Extract the (x, y) coordinate from the center of the cell holding the provided text.  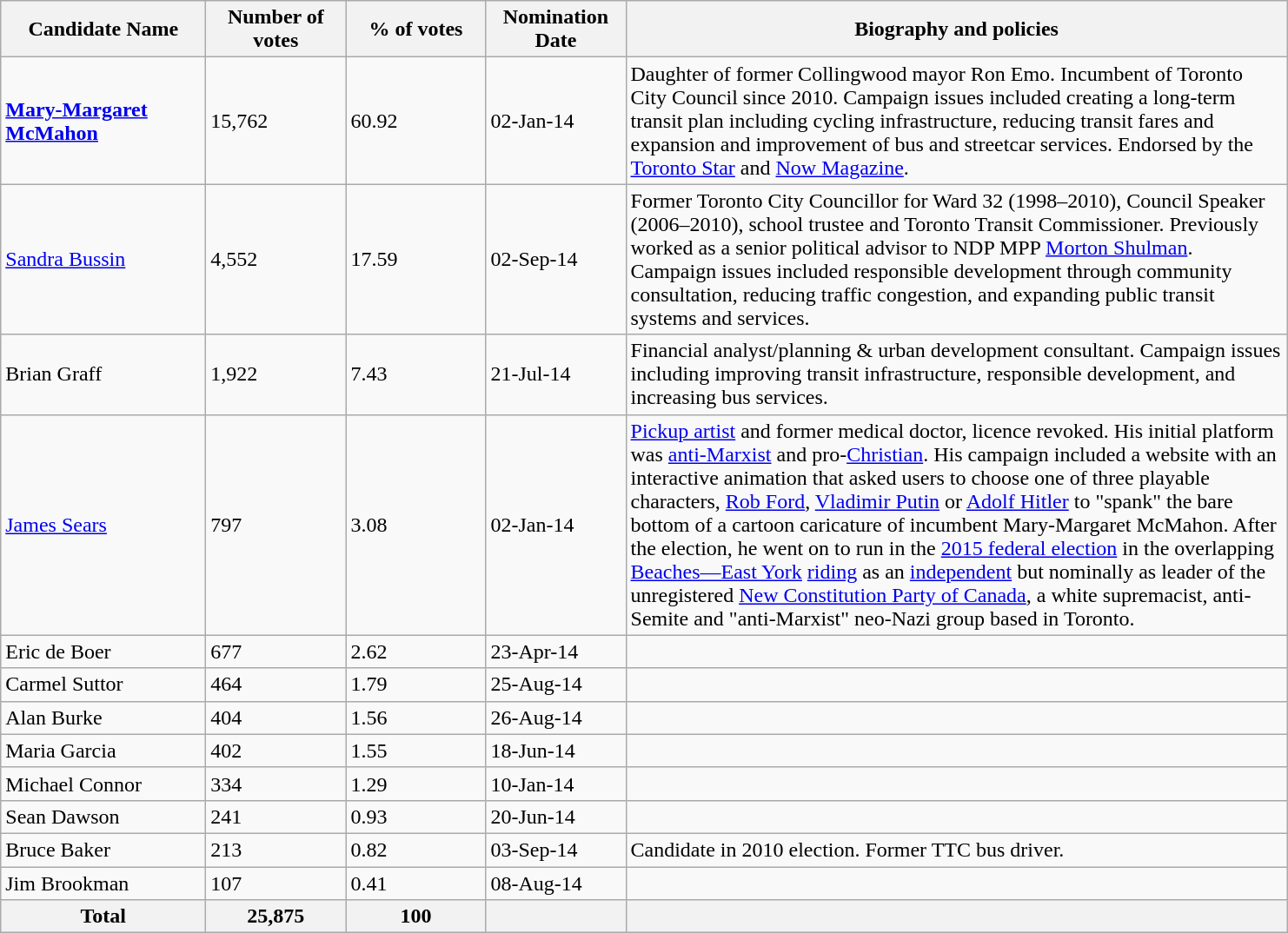
25,875 (276, 916)
Sandra Bussin (103, 259)
Carmel Suttor (103, 685)
Brian Graff (103, 374)
Jim Brookman (103, 883)
21-Jul-14 (556, 374)
0.93 (415, 817)
08-Aug-14 (556, 883)
1.29 (415, 784)
Candidate Name (103, 30)
Maria Garcia (103, 751)
18-Jun-14 (556, 751)
677 (276, 652)
797 (276, 525)
464 (276, 685)
Sean Dawson (103, 817)
1.55 (415, 751)
60.92 (415, 121)
4,552 (276, 259)
Biography and policies (956, 30)
Number of votes (276, 30)
0.82 (415, 850)
Bruce Baker (103, 850)
20-Jun-14 (556, 817)
Michael Connor (103, 784)
Nomination Date (556, 30)
334 (276, 784)
1.79 (415, 685)
1,922 (276, 374)
17.59 (415, 259)
Mary-Margaret McMahon (103, 121)
10-Jan-14 (556, 784)
Alan Burke (103, 718)
26-Aug-14 (556, 718)
241 (276, 817)
2.62 (415, 652)
3.08 (415, 525)
7.43 (415, 374)
15,762 (276, 121)
107 (276, 883)
James Sears (103, 525)
213 (276, 850)
Total (103, 916)
404 (276, 718)
23-Apr-14 (556, 652)
Candidate in 2010 election. Former TTC bus driver. (956, 850)
02-Sep-14 (556, 259)
Eric de Boer (103, 652)
1.56 (415, 718)
402 (276, 751)
0.41 (415, 883)
100 (415, 916)
% of votes (415, 30)
03-Sep-14 (556, 850)
25-Aug-14 (556, 685)
